Detect which cell encompasses the target text, then output its (X, Y) center coordinate. 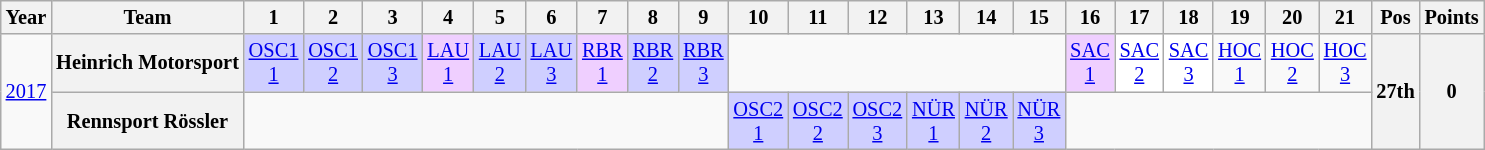
NÜR3 (1040, 121)
Pos (1395, 17)
15 (1040, 17)
7 (602, 17)
6 (552, 17)
NÜR2 (986, 121)
11 (818, 17)
SAC1 (1090, 63)
OSC12 (333, 63)
16 (1090, 17)
13 (934, 17)
3 (393, 17)
Heinrich Motorsport (148, 63)
OSC23 (878, 121)
10 (759, 17)
Points (1452, 17)
Team (148, 17)
17 (1140, 17)
2017 (26, 92)
2 (333, 17)
1 (274, 17)
12 (878, 17)
27th (1395, 92)
OSC21 (759, 121)
RBR3 (703, 63)
HOC2 (1292, 63)
HOC1 (1240, 63)
18 (1188, 17)
RBR1 (602, 63)
LAU3 (552, 63)
8 (653, 17)
NÜR1 (934, 121)
19 (1240, 17)
Year (26, 17)
HOC3 (1346, 63)
9 (703, 17)
5 (500, 17)
0 (1452, 92)
14 (986, 17)
4 (448, 17)
LAU1 (448, 63)
RBR2 (653, 63)
Rennsport Rössler (148, 121)
21 (1346, 17)
OSC13 (393, 63)
SAC3 (1188, 63)
OSC22 (818, 121)
20 (1292, 17)
OSC11 (274, 63)
LAU2 (500, 63)
SAC2 (1140, 63)
